Identify which cell holds the provided text, then report its (x, y) central coordinate. 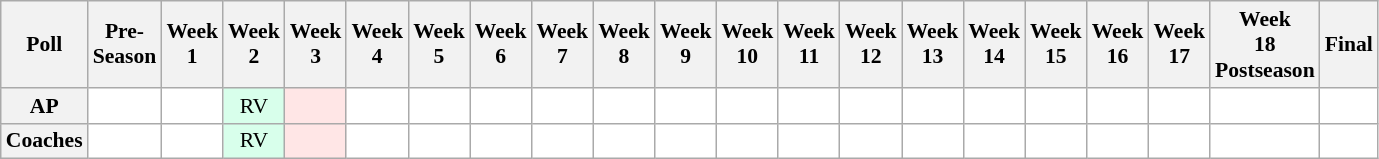
Week17 (1179, 44)
Pre-Season (125, 44)
Week4 (377, 44)
Week3 (316, 44)
Week5 (439, 44)
Week15 (1056, 44)
Final (1349, 44)
Week18Postseason (1265, 44)
Week13 (933, 44)
Week8 (624, 44)
Week9 (686, 44)
Coaches (44, 141)
Week14 (994, 44)
Week1 (192, 44)
AP (44, 106)
Week2 (254, 44)
Week10 (748, 44)
Week7 (562, 44)
Week11 (809, 44)
Week6 (501, 44)
Poll (44, 44)
Week16 (1118, 44)
Week12 (871, 44)
